Scan for the cell matching the given text and deliver its [X, Y] coordinate at center. 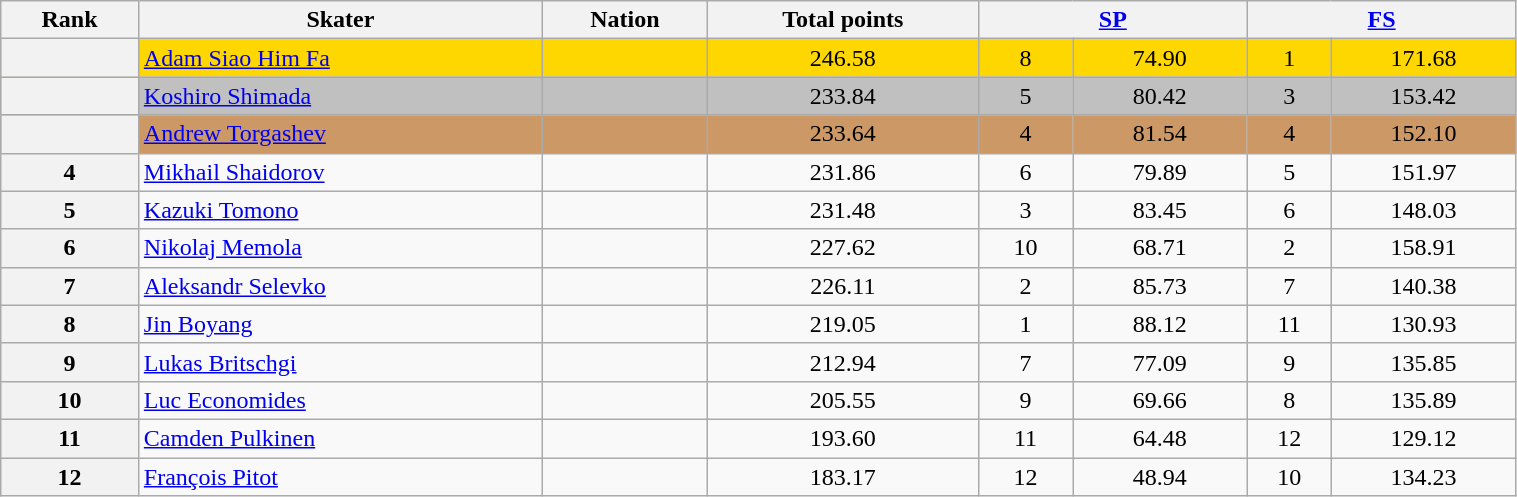
Koshiro Shimada [340, 96]
Lukas Britschgi [340, 362]
140.38 [1424, 286]
129.12 [1424, 438]
231.48 [842, 210]
48.94 [1160, 477]
Luc Economides [340, 400]
80.42 [1160, 96]
135.85 [1424, 362]
Mikhail Shaidorov [340, 172]
Rank [70, 20]
Nikolaj Memola [340, 248]
130.93 [1424, 324]
219.05 [842, 324]
Andrew Torgashev [340, 134]
233.84 [842, 96]
205.55 [842, 400]
193.60 [842, 438]
153.42 [1424, 96]
134.23 [1424, 477]
148.03 [1424, 210]
Skater [340, 20]
88.12 [1160, 324]
85.73 [1160, 286]
151.97 [1424, 172]
Nation [624, 20]
171.68 [1424, 58]
64.48 [1160, 438]
Camden Pulkinen [340, 438]
François Pitot [340, 477]
74.90 [1160, 58]
Kazuki Tomono [340, 210]
Adam Siao Him Fa [340, 58]
135.89 [1424, 400]
158.91 [1424, 248]
79.89 [1160, 172]
226.11 [842, 286]
183.17 [842, 477]
231.86 [842, 172]
Aleksandr Selevko [340, 286]
212.94 [842, 362]
SP [1112, 20]
69.66 [1160, 400]
68.71 [1160, 248]
77.09 [1160, 362]
227.62 [842, 248]
246.58 [842, 58]
FS [1382, 20]
152.10 [1424, 134]
233.64 [842, 134]
83.45 [1160, 210]
Jin Boyang [340, 324]
81.54 [1160, 134]
Total points [842, 20]
